Pinpoint the cell where the given text exists, returning its [x, y] midpoint coordinate. 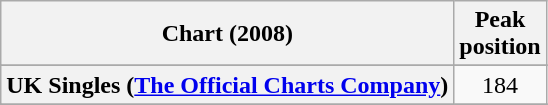
UK Singles (The Official Charts Company) [228, 85]
184 [500, 85]
Peakposition [500, 34]
Chart (2008) [228, 34]
